Identify which cell holds the provided text, then report its [x, y] central coordinate. 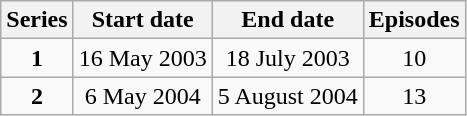
1 [37, 58]
16 May 2003 [142, 58]
2 [37, 96]
10 [414, 58]
18 July 2003 [288, 58]
Start date [142, 20]
Episodes [414, 20]
5 August 2004 [288, 96]
13 [414, 96]
Series [37, 20]
6 May 2004 [142, 96]
End date [288, 20]
